Return [x, y] of the center of cell containing provided text 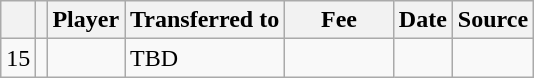
TBD [205, 58]
Date [422, 20]
15 [18, 58]
Player [86, 20]
Fee [340, 20]
Source [492, 20]
Transferred to [205, 20]
